Return the (x, y) coordinate for the center point of the cell that contains the specified text.  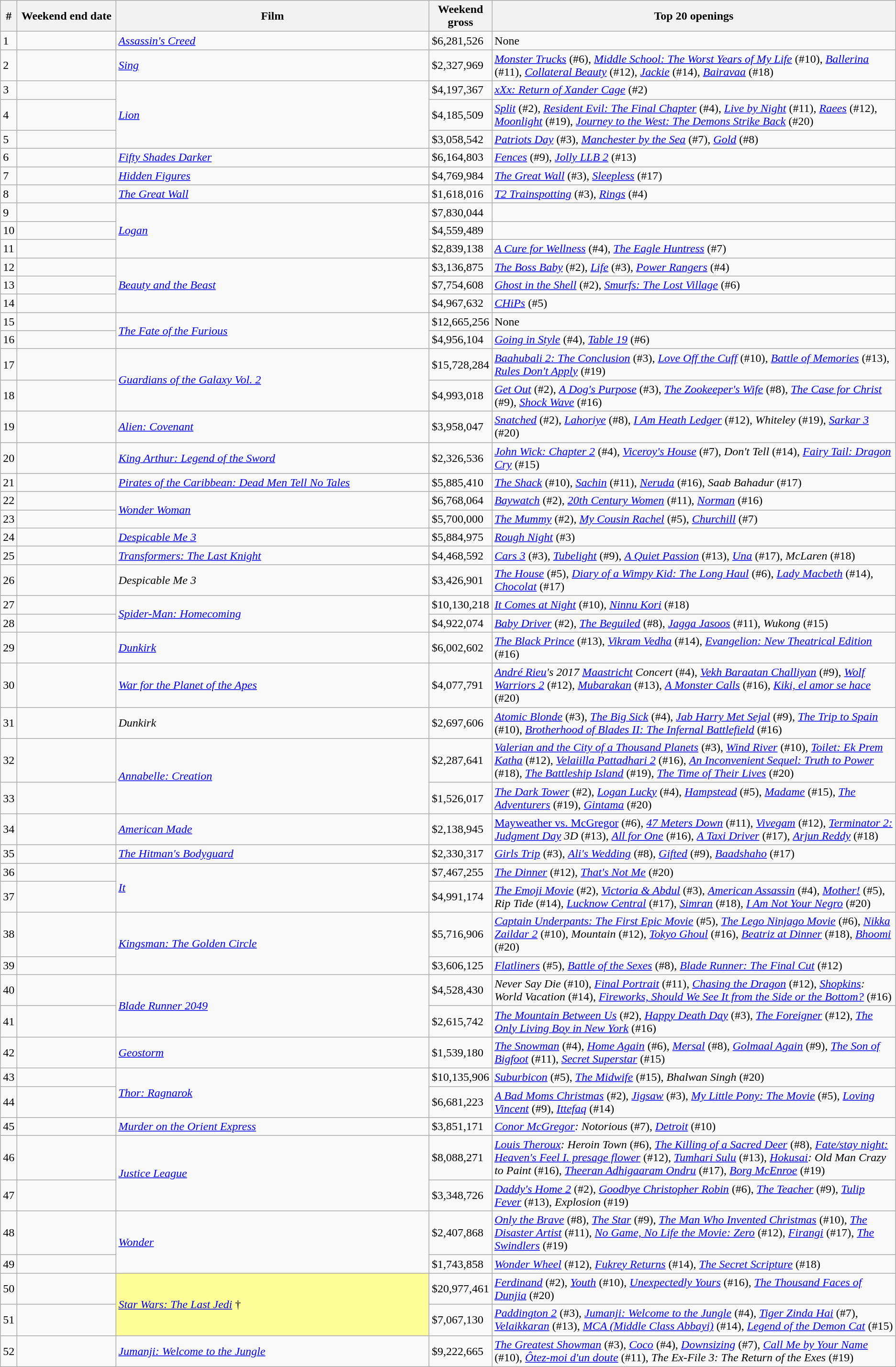
Star Wars: The Last Jedi † (273, 1304)
$2,839,138 (460, 248)
$4,077,791 (460, 685)
52 (9, 1351)
$4,559,489 (460, 230)
Baahubali 2: The Conclusion (#3), Love Off the Cuff (#10), Battle of Memories (#13), Rules Don't Apply (#19) (694, 365)
8 (9, 194)
Conor McGregor: Notorious (#7), Detroit (#10) (694, 1127)
Justice League (273, 1174)
The House (#5), Diary of a Wimpy Kid: The Long Haul (#6), Lady Macbeth (#14), Chocolat (#17) (694, 580)
$3,606,125 (460, 965)
xXx: Return of Xander Cage (#2) (694, 90)
The Mummy (#2), My Cousin Rachel (#5), Churchill (#7) (694, 519)
Get Out (#2), A Dog's Purpose (#3), The Zookeeper's Wife (#8), The Case for Christ (#9), Shock Wave (#16) (694, 395)
1 (9, 41)
$5,885,410 (460, 482)
$2,138,945 (460, 829)
Murder on the Orient Express (273, 1127)
21 (9, 482)
39 (9, 965)
45 (9, 1127)
46 (9, 1158)
2 (9, 65)
Annabelle: Creation (273, 776)
Snatched (#2), Lahoriye (#8), I Am Heath Ledger (#12), Whiteley (#19), Sarkar 3 (#20) (694, 427)
Ferdinand (#2), Youth (#10), Unexpectedly Yours (#16), The Thousand Faces of Dunjia (#20) (694, 1289)
$20,977,461 (460, 1289)
$5,716,906 (460, 934)
Baywatch (#2), 20th Century Women (#11), Norman (#16) (694, 501)
$7,754,608 (460, 285)
Kingsman: The Golden Circle (273, 943)
Ghost in the Shell (#2), Smurfs: The Lost Village (#6) (694, 285)
It (273, 887)
12 (9, 267)
War for the Planet of the Apes (273, 685)
Patriots Day (#3), Manchester by the Sea (#7), Gold (#8) (694, 139)
The Great Wall (#3), Sleepless (#17) (694, 176)
37 (9, 897)
33 (9, 798)
$7,067,130 (460, 1320)
$3,058,542 (460, 139)
Assassin's Creed (273, 41)
16 (9, 340)
10 (9, 230)
$6,768,064 (460, 501)
$4,185,509 (460, 115)
$2,330,317 (460, 854)
$4,922,074 (460, 623)
$2,326,536 (460, 458)
20 (9, 458)
Lion (273, 115)
$4,197,367 (460, 90)
44 (9, 1102)
Baby Driver (#2), The Beguiled (#8), Jagga Jasoos (#11), Wukong (#15) (694, 623)
Spider-Man: Homecoming (273, 614)
Monster Trucks (#6), Middle School: The Worst Years of My Life (#10), Ballerina (#11), Collateral Beauty (#12), Jackie (#14), Bairavaa (#18) (694, 65)
T2 Trainspotting (#3), Rings (#4) (694, 194)
Weekendgross (460, 16)
Pirates of the Caribbean: Dead Men Tell No Tales (273, 482)
$8,088,271 (460, 1158)
$2,615,742 (460, 1021)
47 (9, 1196)
Wonder Woman (273, 510)
Wonder Wheel (#12), Fukrey Returns (#14), The Secret Scripture (#18) (694, 1264)
The Shack (#10), Sachin (#11), Neruda (#16), Saab Bahadur (#17) (694, 482)
$15,728,284 (460, 365)
$4,967,632 (460, 303)
$6,281,526 (460, 41)
$10,130,218 (460, 605)
# (9, 16)
$5,884,975 (460, 537)
40 (9, 990)
$6,002,602 (460, 648)
$2,327,969 (460, 65)
$3,136,875 (460, 267)
$5,700,000 (460, 519)
Guardians of the Galaxy Vol. 2 (273, 380)
4 (9, 115)
13 (9, 285)
6 (9, 157)
The Dinner (#12), That's Not Me (#20) (694, 872)
The Black Prince (#13), Vikram Vedha (#14), Evangelion: New Theatrical Edition (#16) (694, 648)
Atomic Blonde (#3), The Big Sick (#4), Jab Harry Met Sejal (#9), The Trip to Spain (#10), Brotherhood of Blades II: The Infernal Battlefield (#16) (694, 723)
$1,526,017 (460, 798)
$3,426,901 (460, 580)
32 (9, 761)
A Cure for Wellness (#4), The Eagle Huntress (#7) (694, 248)
A Bad Moms Christmas (#2), Jigsaw (#3), My Little Pony: The Movie (#5), Loving Vincent (#9), Ittefaq (#14) (694, 1102)
$6,681,223 (460, 1102)
22 (9, 501)
$7,467,255 (460, 872)
28 (9, 623)
$2,407,868 (460, 1233)
$4,956,104 (460, 340)
51 (9, 1320)
31 (9, 723)
Geostorm (273, 1052)
38 (9, 934)
36 (9, 872)
Weekend end date (67, 16)
Girls Trip (#3), Ali's Wedding (#8), Gifted (#9), Baadshaho (#17) (694, 854)
$1,618,016 (460, 194)
King Arthur: Legend of the Sword (273, 458)
14 (9, 303)
42 (9, 1052)
7 (9, 176)
The Fate of the Furious (273, 331)
41 (9, 1021)
23 (9, 519)
$7,830,044 (460, 212)
Daddy's Home 2 (#2), Goodbye Christopher Robin (#6), The Teacher (#9), Tulip Fever (#13), Explosion (#19) (694, 1196)
18 (9, 395)
Blade Runner 2049 (273, 1006)
34 (9, 829)
3 (9, 90)
$3,348,726 (460, 1196)
$1,539,180 (460, 1052)
Rough Night (#3) (694, 537)
$6,164,803 (460, 157)
$2,697,606 (460, 723)
$4,769,984 (460, 176)
Fences (#9), Jolly LLB 2 (#13) (694, 157)
19 (9, 427)
$3,851,171 (460, 1127)
The Mountain Between Us (#2), Happy Death Day (#3), The Foreigner (#12), The Only Living Boy in New York (#16) (694, 1021)
50 (9, 1289)
$1,743,858 (460, 1264)
25 (9, 555)
Flatliners (#5), Battle of the Sexes (#8), Blade Runner: The Final Cut (#12) (694, 965)
11 (9, 248)
Wonder (273, 1242)
$4,993,018 (460, 395)
The Boss Baby (#2), Life (#3), Power Rangers (#4) (694, 267)
$2,287,641 (460, 761)
$4,468,592 (460, 555)
$4,528,430 (460, 990)
Transformers: The Last Knight (273, 555)
$9,222,665 (460, 1351)
$10,135,906 (460, 1077)
Fifty Shades Darker (273, 157)
Sing (273, 65)
Cars 3 (#3), Tubelight (#9), A Quiet Passion (#13), Una (#17), McLaren (#18) (694, 555)
48 (9, 1233)
The Dark Tower (#2), Logan Lucky (#4), Hampstead (#5), Madame (#15), The Adventurers (#19), Gintama (#20) (694, 798)
Going in Style (#4), Table 19 (#6) (694, 340)
Top 20 openings (694, 16)
30 (9, 685)
Thor: Ragnarok (273, 1092)
The Hitman's Bodyguard (273, 854)
It Comes at Night (#10), Ninnu Kori (#18) (694, 605)
5 (9, 139)
The Great Wall (273, 194)
35 (9, 854)
CHiPs (#5) (694, 303)
Alien: Covenant (273, 427)
Film (273, 16)
$3,958,047 (460, 427)
43 (9, 1077)
24 (9, 537)
27 (9, 605)
$4,991,174 (460, 897)
17 (9, 365)
Suburbicon (#5), The Midwife (#15), Bhalwan Singh (#20) (694, 1077)
$12,665,256 (460, 322)
Hidden Figures (273, 176)
15 (9, 322)
American Made (273, 829)
9 (9, 212)
John Wick: Chapter 2 (#4), Viceroy's House (#7), Don't Tell (#14), Fairy Tail: Dragon Cry (#15) (694, 458)
29 (9, 648)
The Snowman (#4), Home Again (#6), Mersal (#8), Golmaal Again (#9), The Son of Bigfoot (#11), Secret Superstar (#15) (694, 1052)
Logan (273, 230)
Jumanji: Welcome to the Jungle (273, 1351)
49 (9, 1264)
26 (9, 580)
Beauty and the Beast (273, 285)
